Find where the given text appears and provide that cell's center as (x, y) coordinate. 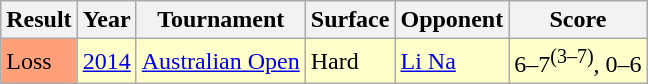
Score (578, 20)
Loss (39, 62)
Australian Open (220, 62)
Result (39, 20)
Li Na (452, 62)
Surface (350, 20)
Tournament (220, 20)
Hard (350, 62)
Year (106, 20)
2014 (106, 62)
Opponent (452, 20)
6–7(3–7), 0–6 (578, 62)
